Extract the [X, Y] coordinate from the center of the cell holding the provided text.  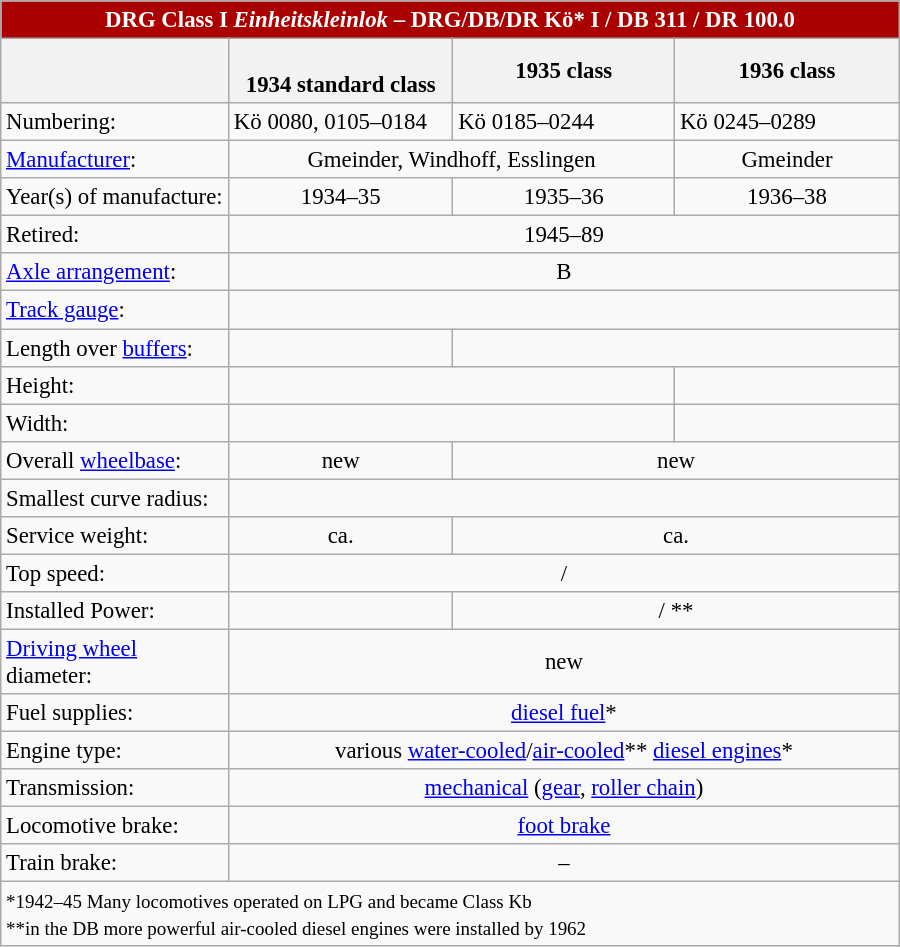
Axle arrangement: [115, 273]
Retired: [115, 235]
various water-cooled/air-cooled** diesel engines* [564, 751]
Height: [115, 385]
1936 class [788, 72]
1935 class [564, 72]
B [564, 273]
Kö 0185–0244 [564, 122]
Locomotive brake: [115, 826]
Kö 0245–0289 [788, 122]
Engine type: [115, 751]
1934 standard class [341, 72]
Numbering: [115, 122]
Installed Power: [115, 611]
1945–89 [564, 235]
mechanical (gear, roller chain) [564, 788]
Transmission: [115, 788]
Fuel supplies: [115, 713]
Kö 0080, 0105–0184 [341, 122]
Driving wheel diameter: [115, 662]
foot brake [564, 826]
Width: [115, 423]
diesel fuel* [564, 713]
Service weight: [115, 536]
/ [564, 573]
1935–36 [564, 197]
Overall wheelbase: [115, 460]
DRG Class I Einheitskleinlok – DRG/DB/DR Kö* I / DB 311 / DR 100.0 [450, 20]
Gmeinder, Windhoff, Esslingen [452, 160]
1936–38 [788, 197]
Top speed: [115, 573]
Manufacturer: [115, 160]
1934–35 [341, 197]
– [564, 863]
Track gauge: [115, 310]
Gmeinder [788, 160]
Train brake: [115, 863]
*1942–45 Many locomotives operated on LPG and became Class Kb**in the DB more powerful air-cooled diesel engines were installed by 1962 [450, 914]
Year(s) of manufacture: [115, 197]
Smallest curve radius: [115, 498]
Length over buffers: [115, 348]
/ ** [676, 611]
